Search for the cell housing the specified text and yield its (x, y) center coordinate. 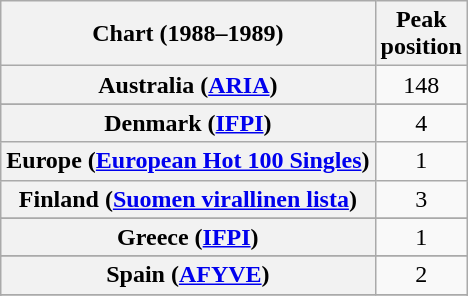
Australia (ARIA) (188, 85)
Finland (Suomen virallinen lista) (188, 199)
2 (421, 275)
Greece (IFPI) (188, 237)
Spain (AFYVE) (188, 275)
Chart (1988–1989) (188, 34)
4 (421, 123)
Denmark (IFPI) (188, 123)
3 (421, 199)
Peakposition (421, 34)
148 (421, 85)
Europe (European Hot 100 Singles) (188, 161)
